Find where the given text appears and provide that cell's center as [X, Y] coordinate. 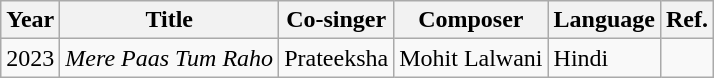
Language [604, 20]
Composer [471, 20]
2023 [30, 58]
Hindi [604, 58]
Prateeksha [336, 58]
Year [30, 20]
Mohit Lalwani [471, 58]
Mere Paas Tum Raho [170, 58]
Ref. [686, 20]
Title [170, 20]
Co-singer [336, 20]
